Determine the (x, y) coordinate at the center of the cell enclosing the given text.  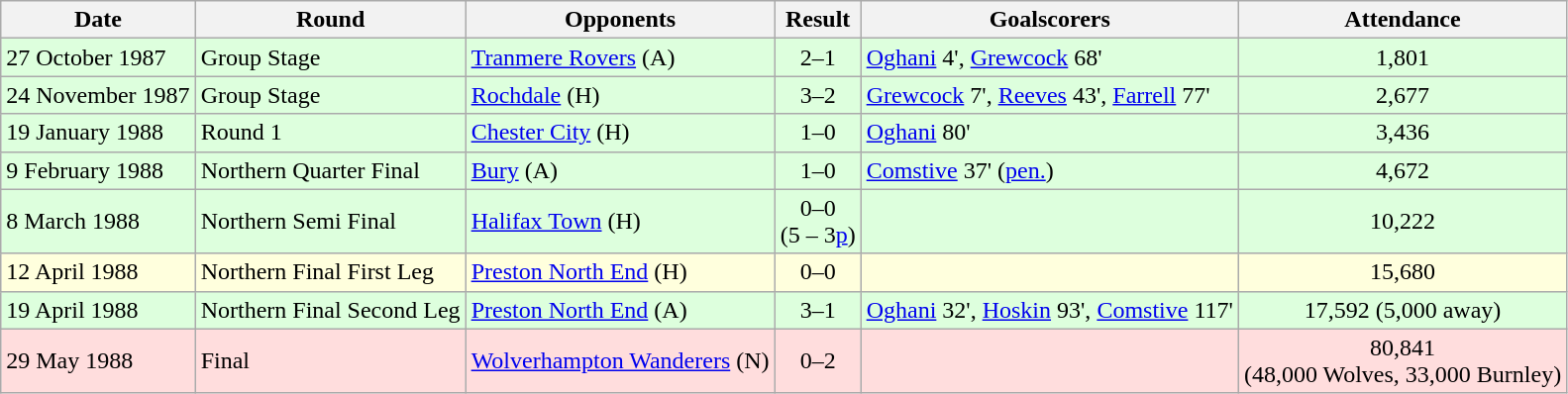
Final (331, 360)
Oghani 32', Hoskin 93', Comstive 117' (1050, 310)
80,841(48,000 Wolves, 33,000 Burnley) (1403, 360)
Date (98, 20)
2–1 (818, 57)
12 April 1988 (98, 272)
Round (331, 20)
17,592 (5,000 away) (1403, 310)
8 March 1988 (98, 222)
3–1 (818, 310)
Opponents (620, 20)
0–2 (818, 360)
Preston North End (A) (620, 310)
1,801 (1403, 57)
Attendance (1403, 20)
24 November 1987 (98, 95)
10,222 (1403, 222)
Northern Quarter Final (331, 170)
3,436 (1403, 133)
19 January 1988 (98, 133)
Preston North End (H) (620, 272)
Wolverhampton Wanderers (N) (620, 360)
Oghani 80' (1050, 133)
Rochdale (H) (620, 95)
3–2 (818, 95)
Goalscorers (1050, 20)
27 October 1987 (98, 57)
4,672 (1403, 170)
Northern Final First Leg (331, 272)
Bury (A) (620, 170)
Halifax Town (H) (620, 222)
2,677 (1403, 95)
Tranmere Rovers (A) (620, 57)
0–0 (818, 272)
Round 1 (331, 133)
Grewcock 7', Reeves 43', Farrell 77' (1050, 95)
Result (818, 20)
Chester City (H) (620, 133)
Northern Semi Final (331, 222)
29 May 1988 (98, 360)
15,680 (1403, 272)
Comstive 37' (pen.) (1050, 170)
9 February 1988 (98, 170)
Oghani 4', Grewcock 68' (1050, 57)
19 April 1988 (98, 310)
0–0 (5 – 3p) (818, 222)
Northern Final Second Leg (331, 310)
